Find where the given text appears and provide that cell's center as (X, Y) coordinate. 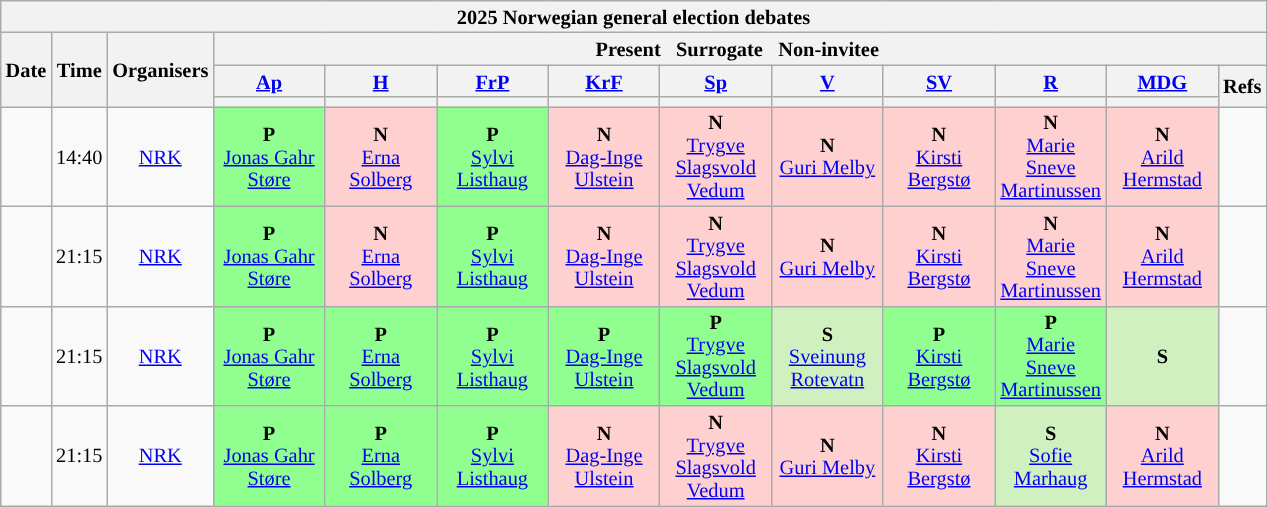
SSofie Marhaug (1051, 455)
Sp (716, 81)
Time (79, 69)
S (1162, 356)
MDG (1162, 81)
Ap (269, 81)
2025 Norwegian general election debates (634, 16)
KrF (604, 81)
Present Surrogate Non-invitee (740, 48)
SV (939, 81)
PDag-Inge Ulstein (604, 356)
Date (26, 69)
R (1051, 81)
PTrygve Slagsvold Vedum (716, 356)
PMarie Sneve Martinussen (1051, 356)
Refs (1242, 86)
14:40 (79, 156)
SSveinung Rotevatn (828, 356)
H (381, 81)
V (828, 81)
Organisers (160, 69)
PKirsti Bergstø (939, 356)
FrP (493, 81)
